Capture the cell that displays the provided text and extract its [X, Y] central coordinate. 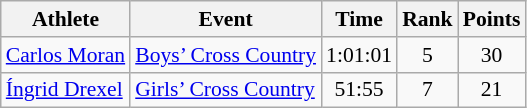
Íngrid Drexel [66, 90]
Event [226, 19]
Rank [428, 19]
Girls’ Cross Country [226, 90]
51:55 [359, 90]
30 [492, 55]
Carlos Moran [66, 55]
Time [359, 19]
Athlete [66, 19]
Boys’ Cross Country [226, 55]
21 [492, 90]
Points [492, 19]
1:01:01 [359, 55]
5 [428, 55]
7 [428, 90]
